Capture the cell that displays the provided text and extract its [X, Y] central coordinate. 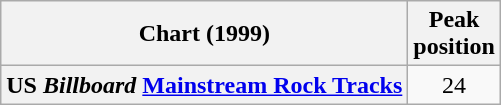
Chart (1999) [204, 34]
24 [454, 85]
US Billboard Mainstream Rock Tracks [204, 85]
Peakposition [454, 34]
